Locate the cell with the specified text and output its (x, y) center coordinate. 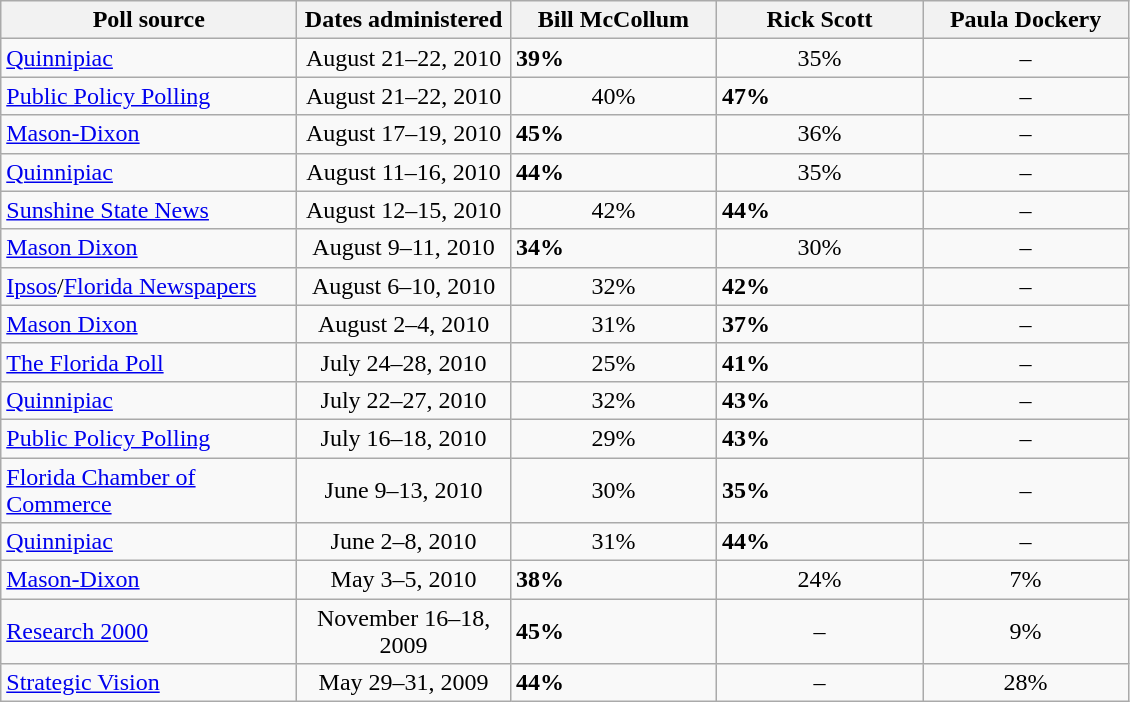
25% (613, 362)
38% (613, 580)
Florida Chamber of Commerce (149, 490)
July 22–27, 2010 (404, 400)
40% (613, 96)
August 9–11, 2010 (404, 248)
Dates administered (404, 20)
47% (819, 96)
28% (1025, 683)
36% (819, 134)
Rick Scott (819, 20)
24% (819, 580)
Poll source (149, 20)
June 9–13, 2010 (404, 490)
39% (613, 58)
July 16–18, 2010 (404, 438)
Sunshine State News (149, 210)
May 3–5, 2010 (404, 580)
July 24–28, 2010 (404, 362)
August 12–15, 2010 (404, 210)
37% (819, 324)
Paula Dockery (1025, 20)
Bill McCollum (613, 20)
34% (613, 248)
29% (613, 438)
Research 2000 (149, 632)
Strategic Vision (149, 683)
9% (1025, 632)
November 16–18, 2009 (404, 632)
August 2–4, 2010 (404, 324)
41% (819, 362)
June 2–8, 2010 (404, 542)
7% (1025, 580)
August 17–19, 2010 (404, 134)
May 29–31, 2009 (404, 683)
Ipsos/Florida Newspapers (149, 286)
The Florida Poll (149, 362)
August 6–10, 2010 (404, 286)
August 11–16, 2010 (404, 172)
